Find where the given text appears and provide that cell's center as (X, Y) coordinate. 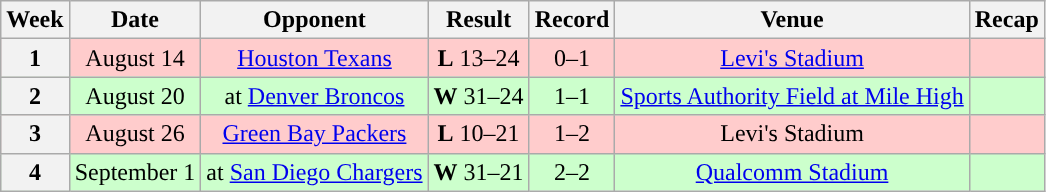
0–1 (572, 58)
August 20 (135, 96)
Result (478, 20)
1 (35, 58)
Houston Texans (314, 58)
at San Diego Chargers (314, 172)
2–2 (572, 172)
Opponent (314, 20)
L 10–21 (478, 134)
W 31–21 (478, 172)
W 31–24 (478, 96)
4 (35, 172)
September 1 (135, 172)
L 13–24 (478, 58)
August 26 (135, 134)
August 14 (135, 58)
2 (35, 96)
at Denver Broncos (314, 96)
Date (135, 20)
1–1 (572, 96)
1–2 (572, 134)
Week (35, 20)
Venue (792, 20)
Sports Authority Field at Mile High (792, 96)
Recap (1006, 20)
3 (35, 134)
Qualcomm Stadium (792, 172)
Green Bay Packers (314, 134)
Record (572, 20)
